Return [x, y] of the center of cell containing provided text 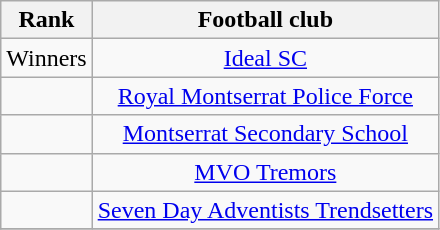
MVO Tremors [265, 172]
Seven Day Adventists Trendsetters [265, 210]
Rank [46, 20]
Royal Montserrat Police Force [265, 96]
Winners [46, 58]
Montserrat Secondary School [265, 134]
Ideal SC [265, 58]
Football club [265, 20]
